Extract the (X, Y) coordinate from the center of the cell holding the provided text.  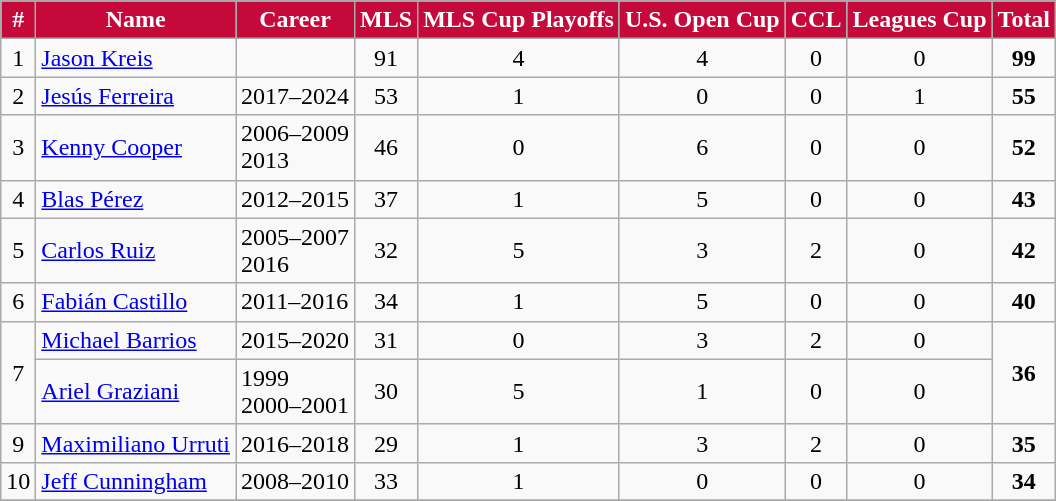
Jeff Cunningham (136, 481)
43 (1024, 199)
33 (386, 481)
55 (1024, 96)
40 (1024, 302)
31 (386, 340)
U.S. Open Cup (702, 20)
42 (1024, 250)
Leagues Cup (920, 20)
Name (136, 20)
2016–2018 (296, 443)
52 (1024, 148)
MLS (386, 20)
37 (386, 199)
19992000–2001 (296, 392)
2006–20092013 (296, 148)
30 (386, 392)
2011–2016 (296, 302)
10 (18, 481)
99 (1024, 58)
29 (386, 443)
Michael Barrios (136, 340)
2015–2020 (296, 340)
9 (18, 443)
MLS Cup Playoffs (519, 20)
32 (386, 250)
2017–2024 (296, 96)
Career (296, 20)
Jesús Ferreira (136, 96)
Kenny Cooper (136, 148)
Fabián Castillo (136, 302)
2005–20072016 (296, 250)
2012–2015 (296, 199)
35 (1024, 443)
Maximiliano Urruti (136, 443)
CCL (816, 20)
Blas Pérez (136, 199)
53 (386, 96)
7 (18, 372)
2008–2010 (296, 481)
46 (386, 148)
Jason Kreis (136, 58)
Carlos Ruiz (136, 250)
Ariel Graziani (136, 392)
36 (1024, 372)
91 (386, 58)
# (18, 20)
Total (1024, 20)
